Detect which cell encompasses the target text, then output its (X, Y) center coordinate. 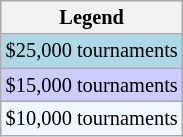
$15,000 tournaments (92, 85)
$25,000 tournaments (92, 51)
$10,000 tournaments (92, 118)
Legend (92, 17)
